Locate the cell with the specified text and output its [X, Y] center coordinate. 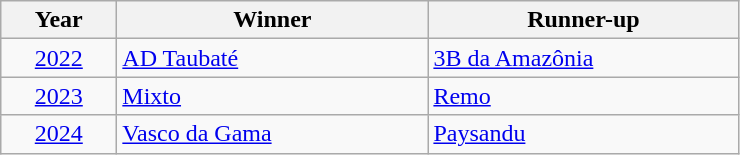
3B da Amazônia [584, 58]
2024 [59, 134]
Paysandu [584, 134]
Runner-up [584, 20]
2023 [59, 96]
Mixto [272, 96]
Remo [584, 96]
Year [59, 20]
AD Taubaté [272, 58]
2022 [59, 58]
Vasco da Gama [272, 134]
Winner [272, 20]
